Return (X, Y) of the center of cell containing provided text 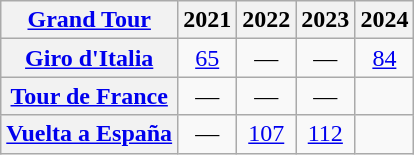
2023 (326, 20)
65 (208, 58)
Tour de France (90, 96)
Giro d'Italia (90, 58)
112 (326, 134)
107 (266, 134)
2022 (266, 20)
2024 (384, 20)
2021 (208, 20)
84 (384, 58)
Vuelta a España (90, 134)
Grand Tour (90, 20)
